Find where the given text appears and provide that cell's center as (x, y) coordinate. 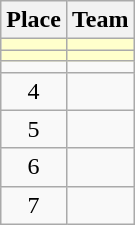
Place (34, 20)
6 (34, 167)
7 (34, 205)
Team (100, 20)
4 (34, 91)
5 (34, 129)
